Capture the cell that displays the provided text and extract its (x, y) central coordinate. 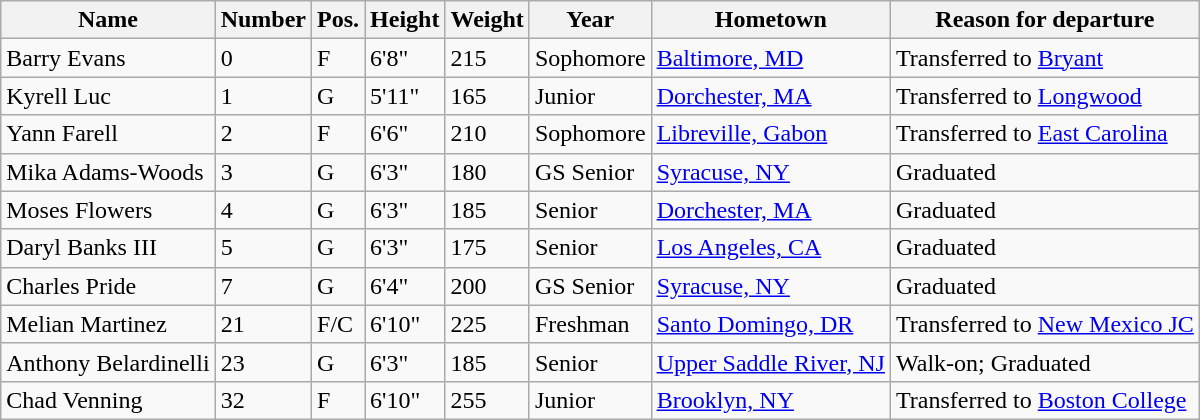
Libreville, Gabon (770, 134)
21 (263, 324)
Daryl Banks III (108, 248)
165 (487, 96)
Brooklyn, NY (770, 400)
Melian Martinez (108, 324)
Chad Venning (108, 400)
Kyrell Luc (108, 96)
6'8" (405, 58)
0 (263, 58)
Transferred to Bryant (1044, 58)
Hometown (770, 20)
210 (487, 134)
Baltimore, MD (770, 58)
215 (487, 58)
5'11" (405, 96)
4 (263, 210)
Walk-on; Graduated (1044, 362)
Moses Flowers (108, 210)
7 (263, 286)
3 (263, 172)
180 (487, 172)
225 (487, 324)
Los Angeles, CA (770, 248)
Anthony Belardinelli (108, 362)
Transferred to Longwood (1044, 96)
Transferred to Boston College (1044, 400)
F/C (338, 324)
32 (263, 400)
Upper Saddle River, NJ (770, 362)
Number (263, 20)
Weight (487, 20)
Name (108, 20)
Santo Domingo, DR (770, 324)
Height (405, 20)
Yann Farell (108, 134)
Transferred to New Mexico JC (1044, 324)
Barry Evans (108, 58)
6'6" (405, 134)
23 (263, 362)
175 (487, 248)
200 (487, 286)
Freshman (590, 324)
Mika Adams-Woods (108, 172)
255 (487, 400)
Year (590, 20)
Pos. (338, 20)
5 (263, 248)
6'4" (405, 286)
Transferred to East Carolina (1044, 134)
Charles Pride (108, 286)
2 (263, 134)
Reason for departure (1044, 20)
1 (263, 96)
